For the text-containing cell, return its midpoint in [x, y] coordinate format. 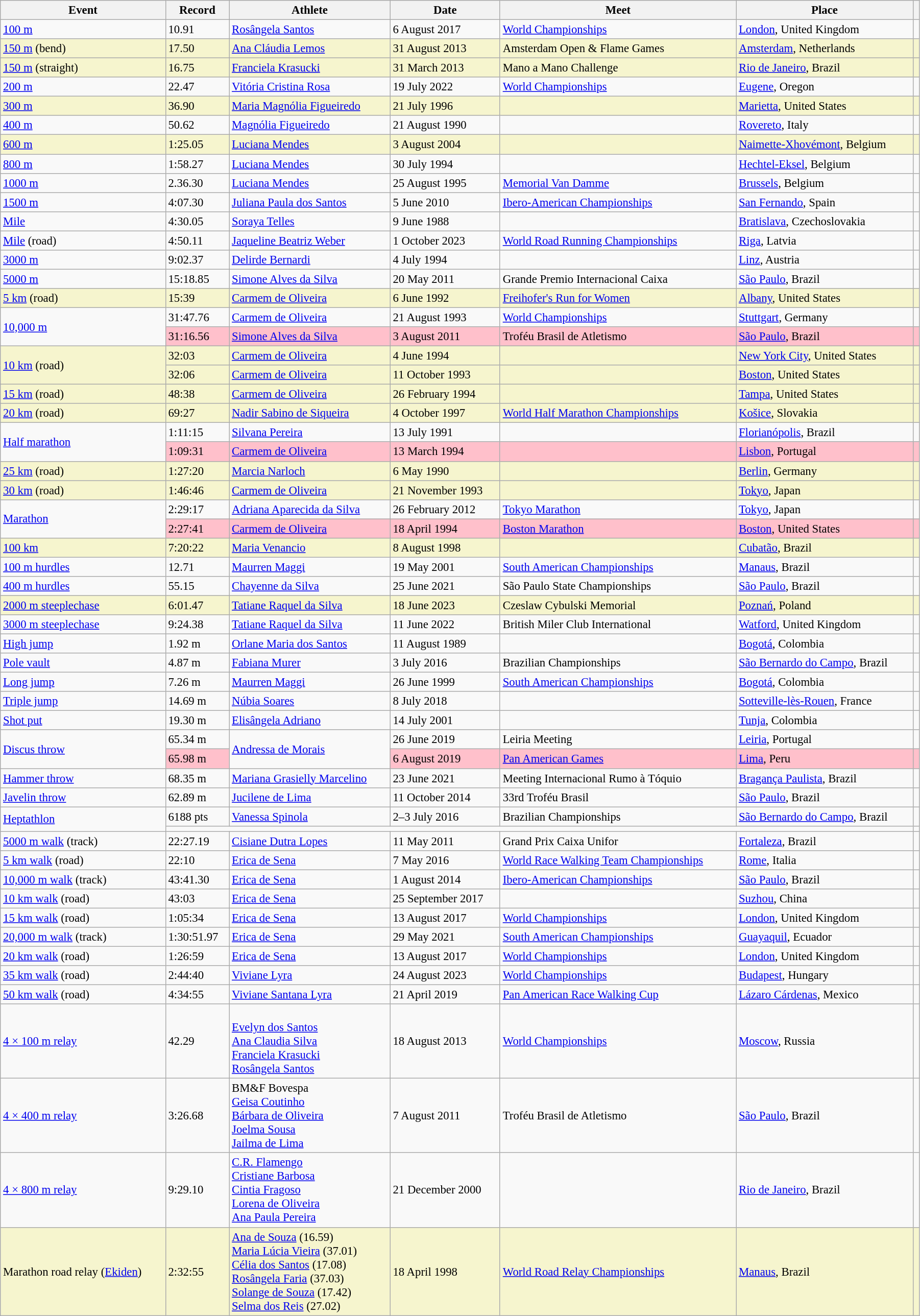
22:10 [197, 860]
Mile [83, 221]
Núbia Soares [309, 701]
22.47 [197, 87]
Rome, Italia [825, 860]
3000 m steeplechase [83, 625]
Franciela Krasucki [309, 68]
100 m hurdles [83, 567]
65.34 m [197, 740]
3000 m [83, 260]
4 July 1994 [445, 260]
20,000 m walk (track) [83, 937]
Marcia Narloch [309, 471]
68.35 m [197, 778]
1:27:20 [197, 471]
2:29:17 [197, 509]
4 June 1994 [445, 356]
31:16.56 [197, 337]
21 August 1990 [445, 125]
100 km [83, 548]
Soraya Telles [309, 221]
200 m [83, 87]
Sotteville-lès-Rouen, France [825, 701]
48:38 [197, 394]
18 April 1998 [445, 1272]
2:27:41 [197, 529]
10.91 [197, 30]
31:47.76 [197, 317]
400 m hurdles [83, 586]
World Race Walking Team Championships [618, 860]
4 × 400 m relay [83, 1116]
Marathon [83, 519]
15:18.85 [197, 279]
Cisiane Dutra Lopes [309, 841]
Delirde Bernardi [309, 260]
Czeslaw Cybulski Memorial [618, 605]
Leiria, Portugal [825, 740]
World Road Relay Championships [618, 1272]
Grand Prix Caixa Unifor [618, 841]
Javelin throw [83, 797]
World Road Running Championships [618, 241]
300 m [83, 106]
Pan American Games [618, 759]
9:02.37 [197, 260]
9 June 1988 [445, 221]
32:06 [197, 375]
Event [83, 10]
Fortaleza, Brazil [825, 841]
20 km walk (road) [83, 956]
21 August 1993 [445, 317]
36.90 [197, 106]
11 October 1993 [445, 375]
6 June 1992 [445, 298]
7 May 2016 [445, 860]
6 May 1990 [445, 471]
11 October 2014 [445, 797]
Maria Magnólia Figueiredo [309, 106]
World Half Marathon Championships [618, 413]
Hammer throw [83, 778]
1:25.05 [197, 145]
4 × 800 m relay [83, 1190]
Heptathlon [83, 819]
Pan American Race Walking Cup [618, 995]
25 June 2021 [445, 586]
65.98 m [197, 759]
14 July 2001 [445, 721]
Mano a Mano Challenge [618, 68]
6 August 2017 [445, 30]
10,000 m [83, 327]
Ana de Souza (16.59)Maria Lúcia Vieira (37.01)Célia dos Santos (17.08)Rosângela Faria (37.03)Solange de Souza (17.42)Selma dos Reis (27.02) [309, 1272]
Mile (road) [83, 241]
14.69 m [197, 701]
21 November 1993 [445, 490]
Elisângela Adriano [309, 721]
26 June 2019 [445, 740]
Chayenne da Silva [309, 586]
Long jump [83, 682]
19 May 2001 [445, 567]
Bragança Paulista, Brazil [825, 778]
Eugene, Oregon [825, 87]
26 February 2012 [445, 509]
Suzhou, China [825, 899]
Viviane Santana Lyra [309, 995]
Fabiana Murer [309, 663]
150 m (straight) [83, 68]
Tampa, United States [825, 394]
62.89 m [197, 797]
4.87 m [197, 663]
10 km walk (road) [83, 899]
7.26 m [197, 682]
50 km walk (road) [83, 995]
21 July 1996 [445, 106]
Triple jump [83, 701]
69:27 [197, 413]
9:29.10 [197, 1190]
3 August 2004 [445, 145]
Jaqueline Beatriz Weber [309, 241]
Place [825, 10]
25 August 1995 [445, 183]
8 August 1998 [445, 548]
1 October 2023 [445, 241]
Magnólia Figueiredo [309, 125]
Meeting Internacional Rumo à Tóquio [618, 778]
12.71 [197, 567]
26 February 1994 [445, 394]
Andressa de Morais [309, 750]
Brussels, Belgium [825, 183]
17.50 [197, 49]
13 July 1991 [445, 433]
11 June 2022 [445, 625]
5000 m [83, 279]
1500 m [83, 202]
25 km (road) [83, 471]
Viviane Lyra [309, 975]
Naimette-Xhovémont, Belgium [825, 145]
5000 m walk (track) [83, 841]
Marietta, United States [825, 106]
19.30 m [197, 721]
16.75 [197, 68]
Silvana Pereira [309, 433]
Leiria Meeting [618, 740]
1.92 m [197, 644]
São Paulo State Championships [618, 586]
18 April 1994 [445, 529]
Košice, Slovakia [825, 413]
55.15 [197, 586]
21 December 2000 [445, 1190]
50.62 [197, 125]
Boston Marathon [618, 529]
20 May 2011 [445, 279]
Juliana Paula dos Santos [309, 202]
3:26.68 [197, 1116]
Memorial Van Damme [618, 183]
Vanessa Spinola [309, 817]
11 August 1989 [445, 644]
Albany, United States [825, 298]
Adriana Aparecida da Silva [309, 509]
2–3 July 2016 [445, 817]
4:30.05 [197, 221]
Stuttgart, Germany [825, 317]
Rovereto, Italy [825, 125]
Tunja, Colombia [825, 721]
15 km walk (road) [83, 918]
Maria Venancio [309, 548]
4:07.30 [197, 202]
600 m [83, 145]
British Miler Club International [618, 625]
800 m [83, 164]
18 June 2023 [445, 605]
San Fernando, Spain [825, 202]
31 August 2013 [445, 49]
4:50.11 [197, 241]
Record [197, 10]
Berlin, Germany [825, 471]
43:41.30 [197, 879]
Rosângela Santos [309, 30]
31 March 2013 [445, 68]
6 August 2019 [445, 759]
4 × 100 m relay [83, 1041]
35 km walk (road) [83, 975]
Ana Cláudia Lemos [309, 49]
Discus throw [83, 750]
Meet [618, 10]
20 km (road) [83, 413]
43:03 [197, 899]
4:34:55 [197, 995]
C.R. FlamengoCristiane BarbosaCintia FragosoLorena de OliveiraAna Paula Pereira [309, 1190]
Lima, Peru [825, 759]
5 June 2010 [445, 202]
4 October 1997 [445, 413]
Jucilene de Lima [309, 797]
1:09:31 [197, 452]
6188 pts [197, 817]
13 March 1994 [445, 452]
Moscow, Russia [825, 1041]
24 August 2023 [445, 975]
7 August 2011 [445, 1116]
Shot put [83, 721]
1:46:46 [197, 490]
1 August 2014 [445, 879]
33rd Troféu Brasil [618, 797]
Nadir Sabino de Siqueira [309, 413]
1:26:59 [197, 956]
22:27.19 [197, 841]
8 July 2018 [445, 701]
Poznań, Poland [825, 605]
3 July 2016 [445, 663]
Evelyn dos SantosAna Claudia SilvaFranciela KrasuckiRosângela Santos [309, 1041]
Lázaro Cárdenas, Mexico [825, 995]
Florianópolis, Brazil [825, 433]
Cubatão, Brazil [825, 548]
100 m [83, 30]
Mariana Grasielly Marcelino [309, 778]
Marathon road relay (Ekiden) [83, 1272]
2000 m steeplechase [83, 605]
7:20:22 [197, 548]
Guayaquil, Ecuador [825, 937]
Grande Premio Internacional Caixa [618, 279]
25 September 2017 [445, 899]
400 m [83, 125]
Budapest, Hungary [825, 975]
23 June 2021 [445, 778]
3 August 2011 [445, 337]
Watford, United Kingdom [825, 625]
2:44:40 [197, 975]
Half marathon [83, 442]
18 August 2013 [445, 1041]
1:58.27 [197, 164]
Amsterdam, Netherlands [825, 49]
9:24.38 [197, 625]
15 km (road) [83, 394]
10 km (road) [83, 366]
150 m (bend) [83, 49]
6:01.47 [197, 605]
Freihofer's Run for Women [618, 298]
10,000 m walk (track) [83, 879]
30 July 1994 [445, 164]
Vitória Cristina Rosa [309, 87]
Riga, Latvia [825, 241]
2.36.30 [197, 183]
32:03 [197, 356]
1:11:15 [197, 433]
Tokyo Marathon [618, 509]
29 May 2021 [445, 937]
High jump [83, 644]
BM&F BovespaGeisa CoutinhoBárbara de OliveiraJoelma SousaJailma de Lima [309, 1116]
Lisbon, Portugal [825, 452]
1000 m [83, 183]
11 May 2011 [445, 841]
Bratislava, Czechoslovakia [825, 221]
21 April 2019 [445, 995]
New York City, United States [825, 356]
42.29 [197, 1041]
5 km walk (road) [83, 860]
15:39 [197, 298]
Hechtel-Eksel, Belgium [825, 164]
Amsterdam Open & Flame Games [618, 49]
Pole vault [83, 663]
19 July 2022 [445, 87]
1:05:34 [197, 918]
Orlane Maria dos Santos [309, 644]
Linz, Austria [825, 260]
Athlete [309, 10]
2:32:55 [197, 1272]
5 km (road) [83, 298]
30 km (road) [83, 490]
Date [445, 10]
1:30:51.97 [197, 937]
26 June 1999 [445, 682]
